Detect which cell encompasses the target text, then output its (X, Y) center coordinate. 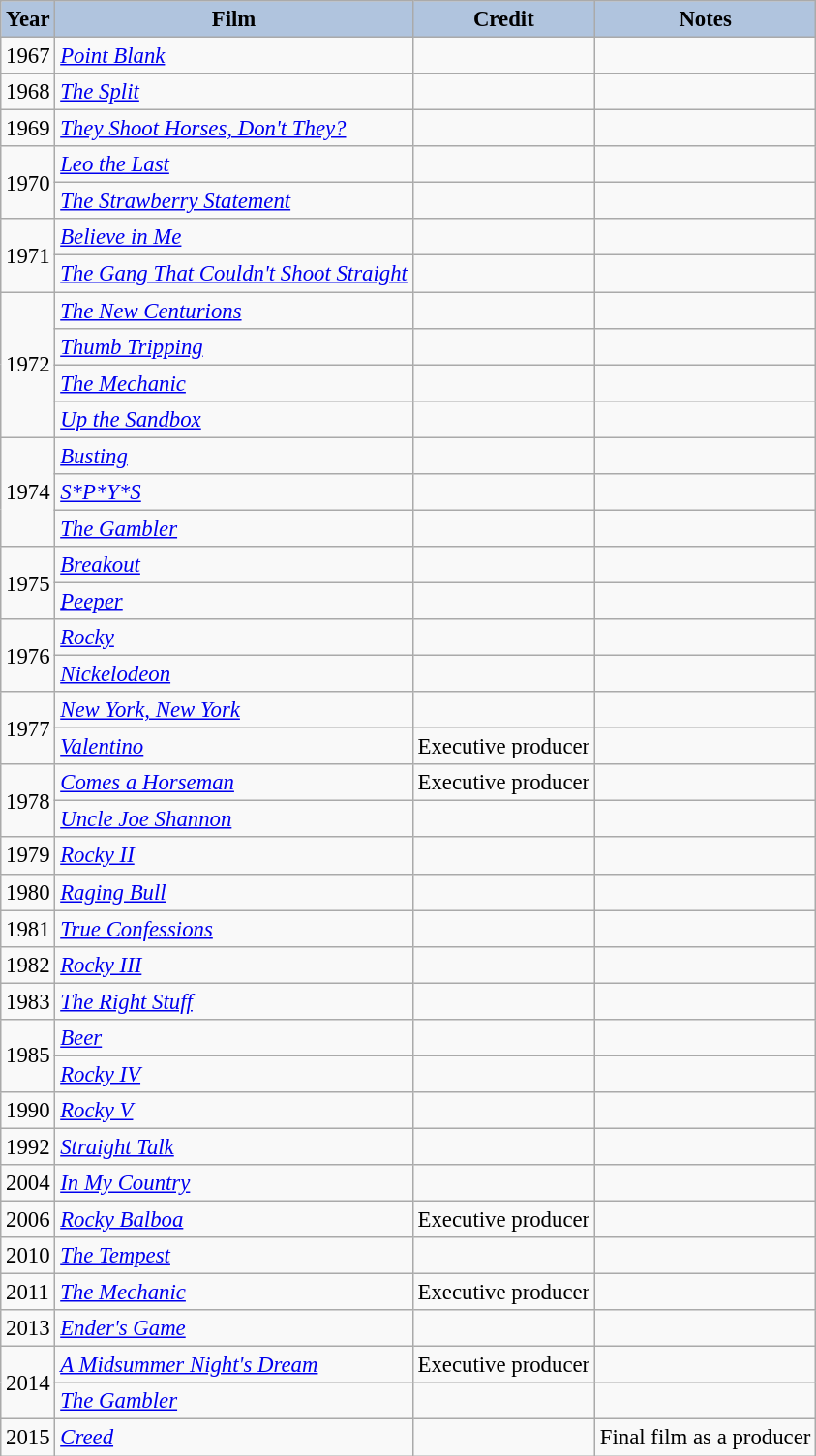
Straight Talk (234, 1146)
1976 (28, 656)
Point Blank (234, 56)
Ender's Game (234, 1328)
Rocky Balboa (234, 1220)
Peeper (234, 601)
2010 (28, 1256)
2011 (28, 1293)
The Right Stuff (234, 1001)
Rocky (234, 638)
2006 (28, 1220)
1978 (28, 801)
Busting (234, 456)
Valentino (234, 747)
The Strawberry Statement (234, 201)
1982 (28, 965)
1985 (28, 1056)
1983 (28, 1001)
1977 (28, 728)
Final film as a producer (706, 1438)
Leo the Last (234, 164)
The Tempest (234, 1256)
1980 (28, 892)
The Split (234, 92)
1974 (28, 491)
New York, New York (234, 710)
Nickelodeon (234, 674)
True Confessions (234, 929)
1990 (28, 1111)
Film (234, 19)
Comes a Horseman (234, 783)
The New Centurions (234, 311)
1971 (28, 255)
1979 (28, 856)
Credit (503, 19)
1972 (28, 365)
Year (28, 19)
A Midsummer Night's Dream (234, 1365)
1968 (28, 92)
2004 (28, 1183)
Up the Sandbox (234, 419)
1992 (28, 1146)
2013 (28, 1328)
1969 (28, 129)
Creed (234, 1438)
Rocky V (234, 1111)
Uncle Joe Shannon (234, 819)
Believe in Me (234, 237)
The Gang That Couldn't Shoot Straight (234, 274)
S*P*Y*S (234, 492)
Thumb Tripping (234, 346)
2014 (28, 1383)
Raging Bull (234, 892)
Notes (706, 19)
2015 (28, 1438)
1975 (28, 582)
In My Country (234, 1183)
They Shoot Horses, Don't They? (234, 129)
1981 (28, 929)
1967 (28, 56)
1970 (28, 182)
Beer (234, 1038)
Rocky IV (234, 1074)
Rocky III (234, 965)
Breakout (234, 565)
Rocky II (234, 856)
